From the cell containing the given text, extract its center point as (x, y) coordinate. 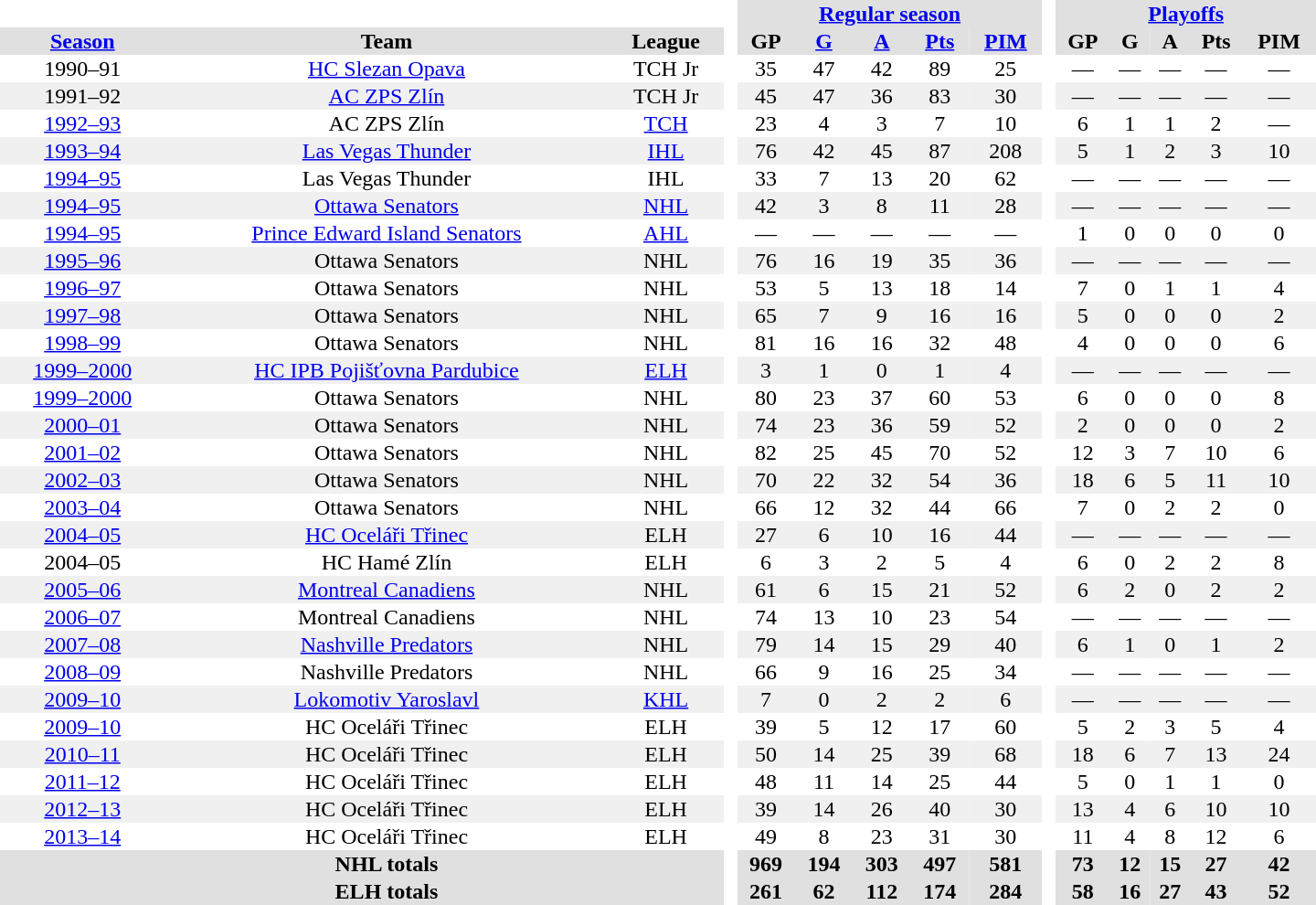
2001–02 (82, 452)
2002–03 (82, 480)
2000–01 (82, 425)
HC IPB Pojišťovna Pardubice (386, 370)
League (665, 41)
2013–14 (82, 836)
261 (766, 891)
581 (1005, 864)
58 (1082, 891)
497 (939, 864)
2008–09 (82, 672)
59 (939, 425)
81 (766, 343)
KHL (665, 699)
Team (386, 41)
ELH totals (386, 891)
Playoffs (1186, 14)
19 (881, 261)
112 (881, 891)
31 (939, 836)
1993–94 (82, 151)
HC Slezan Opava (386, 69)
TCH (665, 123)
1992–93 (82, 123)
2012–13 (82, 809)
Season (82, 41)
21 (939, 590)
2010–11 (82, 754)
1991–92 (82, 96)
Lokomotiv Yaroslavl (386, 699)
79 (766, 644)
208 (1005, 151)
2003–04 (82, 507)
1990–91 (82, 69)
24 (1279, 754)
34 (1005, 672)
2011–12 (82, 782)
NHL totals (386, 864)
303 (881, 864)
969 (766, 864)
68 (1005, 754)
87 (939, 151)
17 (939, 727)
43 (1215, 891)
49 (766, 836)
28 (1005, 206)
20 (939, 178)
AHL (665, 233)
33 (766, 178)
Regular season (889, 14)
29 (939, 644)
37 (881, 398)
Prince Edward Island Senators (386, 233)
2005–06 (82, 590)
HC Hamé Zlín (386, 562)
1996–97 (82, 288)
284 (1005, 891)
73 (1082, 864)
1997–98 (82, 315)
50 (766, 754)
80 (766, 398)
1998–99 (82, 343)
83 (939, 96)
82 (766, 452)
89 (939, 69)
1995–96 (82, 261)
174 (939, 891)
26 (881, 809)
194 (824, 864)
61 (766, 590)
2007–08 (82, 644)
2006–07 (82, 617)
65 (766, 315)
22 (824, 480)
